Pinpoint the cell where the given text exists, returning its [x, y] midpoint coordinate. 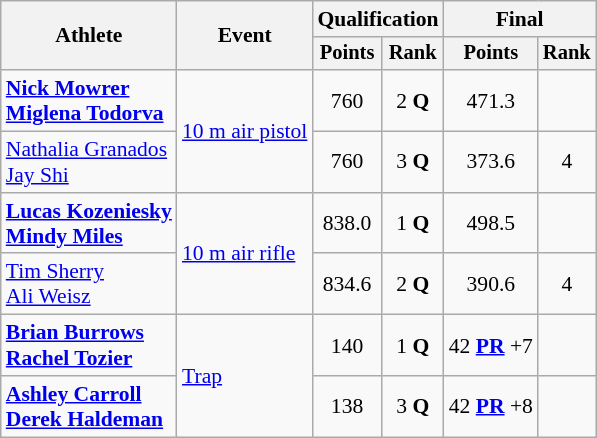
834.6 [346, 284]
Lucas KozenieskyMindy Miles [89, 224]
Athlete [89, 36]
390.6 [491, 284]
498.5 [491, 224]
Ashley CarrollDerek Haldeman [89, 406]
Final [520, 19]
10 m air pistol [244, 131]
Trap [244, 376]
838.0 [346, 224]
Tim SherryAli Weisz [89, 284]
373.6 [491, 162]
10 m air rifle [244, 254]
140 [346, 346]
Brian BurrowsRachel Tozier [89, 346]
42 PR +7 [491, 346]
Qualification [378, 19]
Nathalia GranadosJay Shi [89, 162]
42 PR +8 [491, 406]
Nick MowrerMiglena Todorva [89, 100]
Event [244, 36]
471.3 [491, 100]
138 [346, 406]
